Locate the cell with the specified text and output its [X, Y] center coordinate. 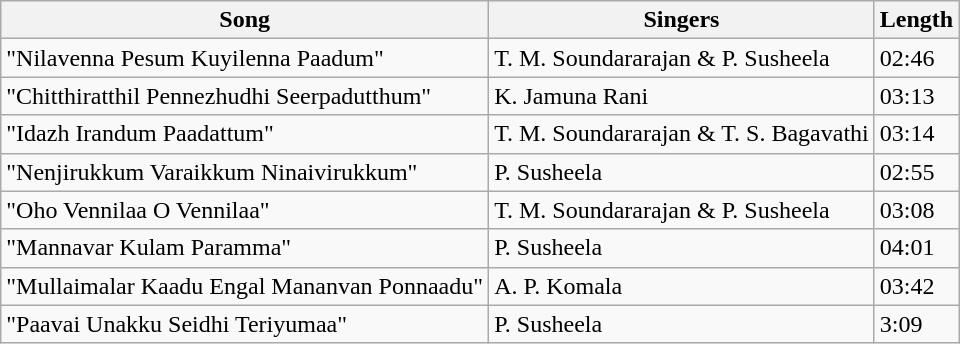
"Paavai Unakku Seidhi Teriyumaa" [245, 324]
02:55 [916, 172]
03:42 [916, 286]
A. P. Komala [682, 286]
"Mannavar Kulam Paramma" [245, 248]
Length [916, 20]
03:14 [916, 134]
3:09 [916, 324]
"Idazh Irandum Paadattum" [245, 134]
03:13 [916, 96]
Song [245, 20]
02:46 [916, 58]
"Mullaimalar Kaadu Engal Mananvan Ponnaadu" [245, 286]
T. M. Soundararajan & T. S. Bagavathi [682, 134]
03:08 [916, 210]
"Nenjirukkum Varaikkum Ninaivirukkum" [245, 172]
"Chitthiratthil Pennezhudhi Seerpadutthum" [245, 96]
"Oho Vennilaa O Vennilaa" [245, 210]
04:01 [916, 248]
K. Jamuna Rani [682, 96]
"Nilavenna Pesum Kuyilenna Paadum" [245, 58]
Singers [682, 20]
